Return (X, Y) of the center of cell containing provided text 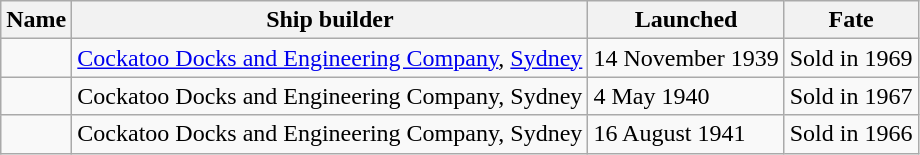
Sold in 1967 (851, 96)
Ship builder (330, 20)
Launched (686, 20)
14 November 1939 (686, 58)
Sold in 1969 (851, 58)
4 May 1940 (686, 96)
Name (36, 20)
16 August 1941 (686, 134)
Sold in 1966 (851, 134)
Fate (851, 20)
